Provide the (x, y) coordinate of the cell's center where the given text is located.  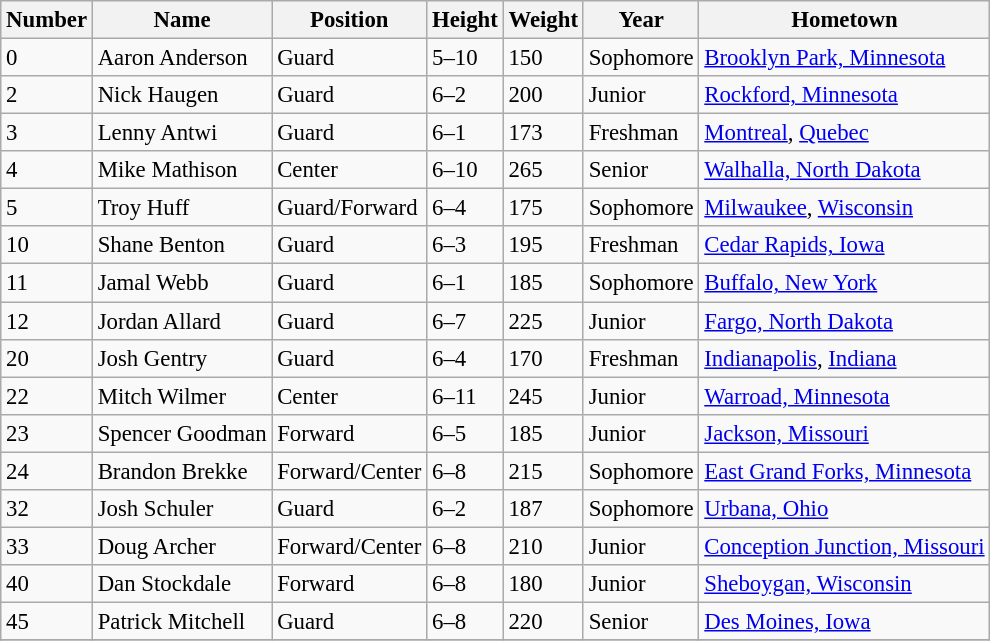
Indianapolis, Indiana (844, 358)
0 (47, 58)
Conception Junction, Missouri (844, 546)
Brooklyn Park, Minnesota (844, 58)
10 (47, 245)
32 (47, 509)
45 (47, 621)
Jamal Webb (182, 283)
Aaron Anderson (182, 58)
Urbana, Ohio (844, 509)
Warroad, Minnesota (844, 396)
175 (543, 208)
Hometown (844, 20)
Walhalla, North Dakota (844, 170)
265 (543, 170)
33 (47, 546)
24 (47, 471)
Josh Gentry (182, 358)
Brandon Brekke (182, 471)
Troy Huff (182, 208)
Shane Benton (182, 245)
Cedar Rapids, Iowa (844, 245)
Patrick Mitchell (182, 621)
Buffalo, New York (844, 283)
Des Moines, Iowa (844, 621)
215 (543, 471)
Mike Mathison (182, 170)
Weight (543, 20)
3 (47, 133)
Fargo, North Dakota (844, 321)
225 (543, 321)
195 (543, 245)
Number (47, 20)
Guard/Forward (350, 208)
Josh Schuler (182, 509)
6–10 (465, 170)
Jordan Allard (182, 321)
210 (543, 546)
Milwaukee, Wisconsin (844, 208)
12 (47, 321)
Nick Haugen (182, 95)
5 (47, 208)
Name (182, 20)
Position (350, 20)
6–7 (465, 321)
Spencer Goodman (182, 433)
Montreal, Quebec (844, 133)
Lenny Antwi (182, 133)
6–3 (465, 245)
Dan Stockdale (182, 584)
245 (543, 396)
6–5 (465, 433)
187 (543, 509)
Sheboygan, Wisconsin (844, 584)
20 (47, 358)
220 (543, 621)
22 (47, 396)
173 (543, 133)
11 (47, 283)
Jackson, Missouri (844, 433)
150 (543, 58)
170 (543, 358)
180 (543, 584)
200 (543, 95)
23 (47, 433)
Doug Archer (182, 546)
East Grand Forks, Minnesota (844, 471)
Year (641, 20)
Rockford, Minnesota (844, 95)
6–11 (465, 396)
Height (465, 20)
4 (47, 170)
40 (47, 584)
5–10 (465, 58)
2 (47, 95)
Mitch Wilmer (182, 396)
